Output the (X, Y) coordinate of the center of the cell containing the given text.  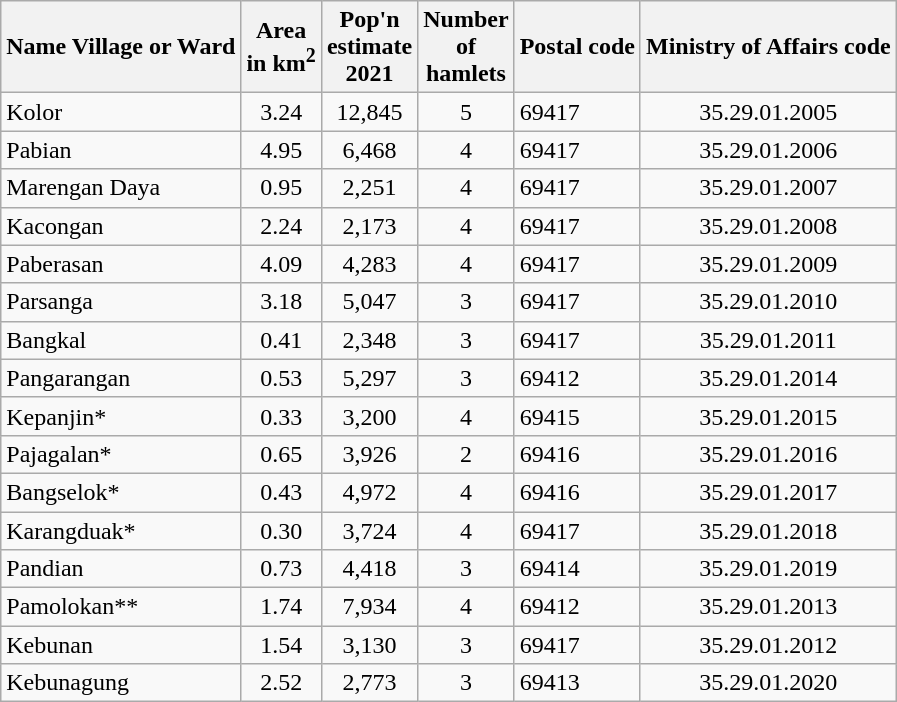
4.95 (281, 150)
0.43 (281, 492)
69413 (577, 683)
35.29.01.2014 (768, 378)
2,251 (369, 188)
35.29.01.2016 (768, 454)
Kepanjin* (121, 416)
3,724 (369, 531)
35.29.01.2010 (768, 302)
1.54 (281, 645)
35.29.01.2017 (768, 492)
12,845 (369, 112)
35.29.01.2018 (768, 531)
Bangkal (121, 340)
0.33 (281, 416)
Area in km2 (281, 47)
7,934 (369, 607)
Marengan Daya (121, 188)
6,468 (369, 150)
Kebunagung (121, 683)
69415 (577, 416)
0.73 (281, 569)
35.29.01.2008 (768, 226)
35.29.01.2006 (768, 150)
Pajagalan* (121, 454)
0.30 (281, 531)
3,200 (369, 416)
Postal code (577, 47)
1.74 (281, 607)
5 (466, 112)
Pop'nestimate2021 (369, 47)
3.24 (281, 112)
35.29.01.2012 (768, 645)
0.65 (281, 454)
69414 (577, 569)
35.29.01.2020 (768, 683)
3,130 (369, 645)
Parsanga (121, 302)
Name Village or Ward (121, 47)
0.41 (281, 340)
Paberasan (121, 264)
Karangduak* (121, 531)
35.29.01.2015 (768, 416)
2 (466, 454)
Pangarangan (121, 378)
3.18 (281, 302)
Kolor (121, 112)
4.09 (281, 264)
Pabian (121, 150)
35.29.01.2009 (768, 264)
35.29.01.2019 (768, 569)
Bangselok* (121, 492)
3,926 (369, 454)
35.29.01.2007 (768, 188)
4,418 (369, 569)
Pamolokan** (121, 607)
4,972 (369, 492)
0.95 (281, 188)
2,773 (369, 683)
Ministry of Affairs code (768, 47)
Pandian (121, 569)
4,283 (369, 264)
0.53 (281, 378)
Number ofhamlets (466, 47)
2.52 (281, 683)
2,348 (369, 340)
2.24 (281, 226)
Kacongan (121, 226)
5,297 (369, 378)
35.29.01.2013 (768, 607)
2,173 (369, 226)
35.29.01.2011 (768, 340)
5,047 (369, 302)
Kebunan (121, 645)
35.29.01.2005 (768, 112)
